Provide the (x, y) coordinate of the cell's center where the given text is located.  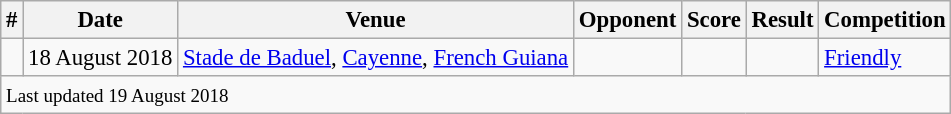
Date (100, 20)
Opponent (628, 20)
Stade de Baduel, Cayenne, French Guiana (376, 58)
Venue (376, 20)
18 August 2018 (100, 58)
Score (714, 20)
Last updated 19 August 2018 (476, 95)
Friendly (885, 58)
Competition (885, 20)
Result (782, 20)
# (12, 20)
